Locate the cell with the specified text and output its [X, Y] center coordinate. 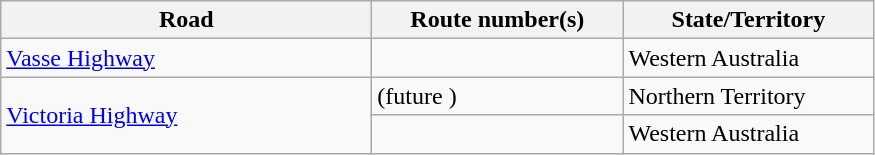
Route number(s) [498, 20]
Vasse Highway [186, 58]
Road [186, 20]
Northern Territory [748, 96]
(future ) [498, 96]
Victoria Highway [186, 115]
State/Territory [748, 20]
